Provide the (X, Y) coordinate of the cell's center where the given text is located.  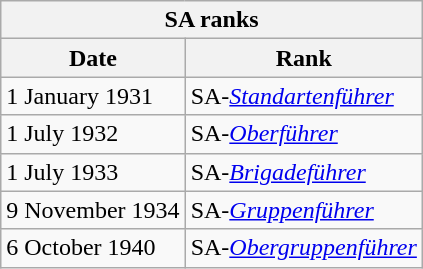
SA-Oberführer (304, 134)
Rank (304, 58)
9 November 1934 (93, 210)
1 January 1931 (93, 96)
SA-Obergruppenführer (304, 248)
SA-Gruppenführer (304, 210)
SA-Brigadeführer (304, 172)
SA ranks (212, 20)
Date (93, 58)
1 July 1932 (93, 134)
6 October 1940 (93, 248)
1 July 1933 (93, 172)
SA-Standartenführer (304, 96)
